Pinpoint the cell where the given text exists, returning its (x, y) midpoint coordinate. 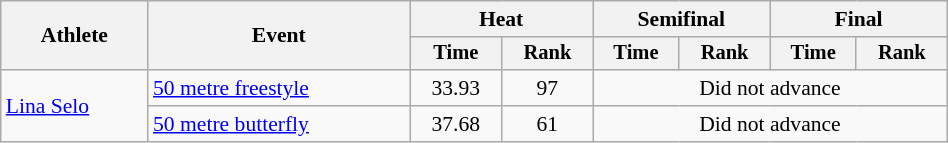
Lina Selo (74, 106)
Event (278, 36)
Semifinal (682, 19)
61 (548, 124)
Heat (502, 19)
Final (858, 19)
50 metre butterfly (278, 124)
33.93 (456, 88)
50 metre freestyle (278, 88)
97 (548, 88)
37.68 (456, 124)
Athlete (74, 36)
